Extract the [X, Y] coordinate from the center of the cell holding the provided text.  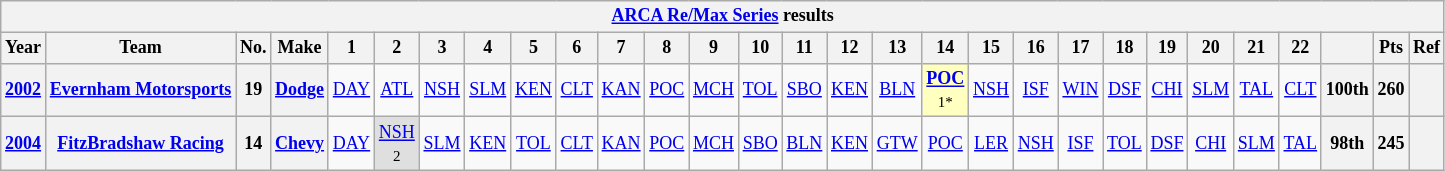
15 [992, 48]
FitzBradshaw Racing [140, 144]
9 [714, 48]
22 [1300, 48]
20 [1211, 48]
Team [140, 48]
260 [1391, 90]
ATL [396, 90]
Pts [1391, 48]
8 [667, 48]
2 [396, 48]
LER [992, 144]
Dodge [300, 90]
16 [1036, 48]
98th [1347, 144]
13 [897, 48]
WIN [1080, 90]
10 [760, 48]
245 [1391, 144]
Evernham Motorsports [140, 90]
4 [488, 48]
2002 [24, 90]
12 [850, 48]
GTW [897, 144]
NSH2 [396, 144]
Chevy [300, 144]
17 [1080, 48]
POC1* [946, 90]
18 [1124, 48]
Make [300, 48]
Ref [1427, 48]
Year [24, 48]
3 [442, 48]
1 [351, 48]
2004 [24, 144]
7 [621, 48]
No. [254, 48]
11 [804, 48]
6 [576, 48]
5 [534, 48]
ARCA Re/Max Series results [723, 16]
21 [1256, 48]
100th [1347, 90]
